Extract the [X, Y] coordinate from the center of the cell holding the provided text.  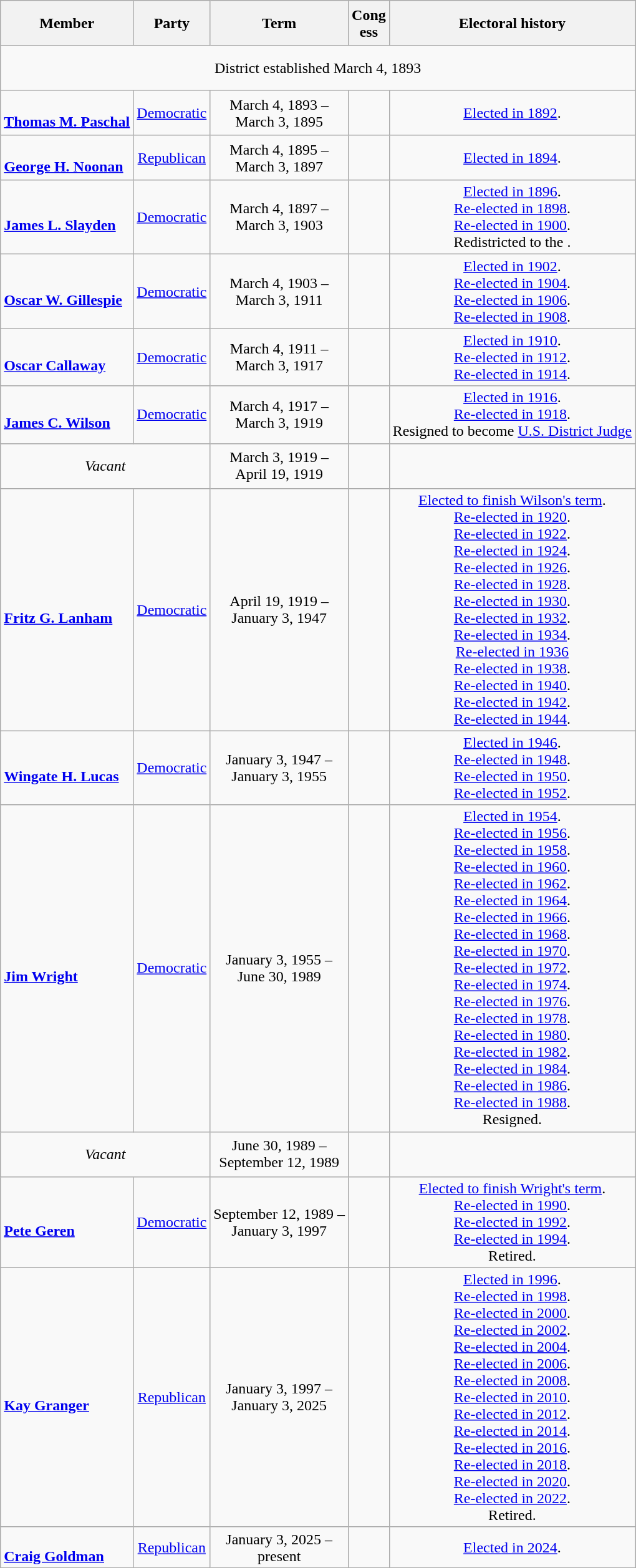
Kay Granger [67, 1397]
April 19, 1919 –January 3, 1947 [279, 610]
Party [172, 23]
Elected in 1902.Re-elected in 1904.Re-elected in 1906.Re-elected in 1908. [512, 292]
March 4, 1895 –March 3, 1897 [279, 158]
Elected in 1910.Re-elected in 1912.Re-elected in 1914. [512, 357]
Member [67, 23]
Elected in 2024. [512, 1547]
Elected in 1894. [512, 158]
Fritz G. Lanham [67, 610]
Electoral history [512, 23]
January 3, 1997 –January 3, 2025 [279, 1397]
Congess [369, 23]
Thomas M. Paschal [67, 113]
Term [279, 23]
District established March 4, 1893 [318, 68]
Elected in 1892. [512, 113]
Oscar W. Gillespie [67, 292]
September 12, 1989 –January 3, 1997 [279, 1222]
Jim Wright [67, 968]
June 30, 1989 –September 12, 1989 [279, 1154]
Pete Geren [67, 1222]
March 3, 1919 –April 19, 1919 [279, 466]
January 3, 1947 –January 3, 1955 [279, 768]
James L. Slayden [67, 217]
Elected in 1946.Re-elected in 1948.Re-elected in 1950.Re-elected in 1952. [512, 768]
George H. Noonan [67, 158]
James C. Wilson [67, 415]
March 4, 1893 –March 3, 1895 [279, 113]
January 3, 1955 –June 30, 1989 [279, 968]
Elected in 1916.Re-elected in 1918.Resigned to become U.S. District Judge [512, 415]
Craig Goldman [67, 1547]
Oscar Callaway [67, 357]
March 4, 1903 –March 3, 1911 [279, 292]
Elected in 1896.Re-elected in 1898.Re-elected in 1900.Redistricted to the . [512, 217]
Wingate H. Lucas [67, 768]
January 3, 2025 –present [279, 1547]
March 4, 1917 –March 3, 1919 [279, 415]
March 4, 1897 –March 3, 1903 [279, 217]
Elected to finish Wright's term.Re-elected in 1990.Re-elected in 1992.Re-elected in 1994.Retired. [512, 1222]
March 4, 1911 –March 3, 1917 [279, 357]
